Return [x, y] of the center of cell containing provided text 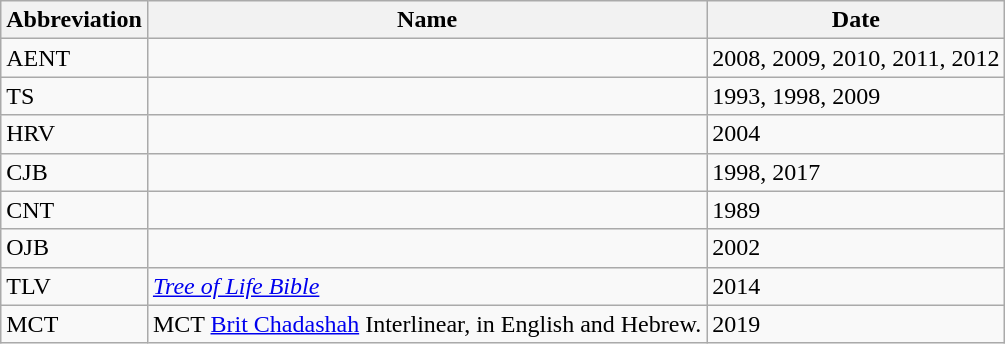
2019 [856, 324]
2002 [856, 248]
AENT [74, 58]
Name [426, 20]
MCT Brit Chadashah Interlinear, in English and Hebrew. [426, 324]
TS [74, 96]
MCT [74, 324]
Abbreviation [74, 20]
CJB [74, 172]
2014 [856, 286]
Date [856, 20]
1989 [856, 210]
2008, 2009, 2010, 2011, 2012 [856, 58]
1998, 2017 [856, 172]
Tree of Life Bible [426, 286]
OJB [74, 248]
TLV [74, 286]
HRV [74, 134]
2004 [856, 134]
CNT [74, 210]
1993, 1998, 2009 [856, 96]
